From the cell containing the given text, extract its center point as (x, y) coordinate. 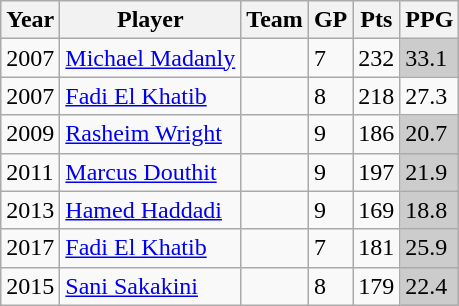
2015 (30, 286)
Pts (376, 20)
22.4 (430, 286)
Year (30, 20)
Michael Madanly (150, 58)
18.8 (430, 210)
2009 (30, 134)
169 (376, 210)
2011 (30, 172)
Marcus Douthit (150, 172)
Player (150, 20)
2017 (30, 248)
25.9 (430, 248)
27.3 (430, 96)
Rasheim Wright (150, 134)
2013 (30, 210)
GP (330, 20)
181 (376, 248)
Team (275, 20)
179 (376, 286)
21.9 (430, 172)
232 (376, 58)
20.7 (430, 134)
33.1 (430, 58)
PPG (430, 20)
Hamed Haddadi (150, 210)
Sani Sakakini (150, 286)
218 (376, 96)
186 (376, 134)
197 (376, 172)
